Return the [x, y] coordinate for the center point of the cell that contains the specified text.  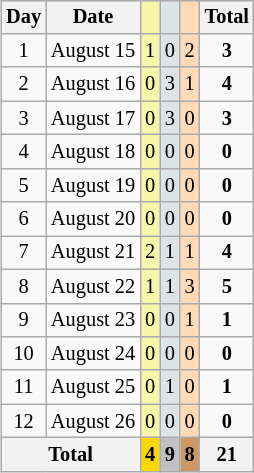
August 24 [93, 354]
Date [93, 17]
August 16 [93, 84]
21 [227, 455]
10 [24, 354]
11 [24, 387]
August 20 [93, 219]
7 [24, 253]
August 23 [93, 320]
August 26 [93, 421]
August 18 [93, 152]
12 [24, 421]
August 21 [93, 253]
August 15 [93, 51]
Day [24, 17]
August 22 [93, 286]
6 [24, 219]
August 25 [93, 387]
August 19 [93, 185]
August 17 [93, 118]
